Locate the cell with the specified text and output its (x, y) center coordinate. 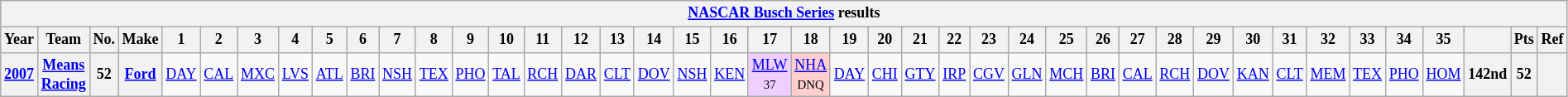
17 (770, 40)
15 (692, 40)
Team (63, 40)
22 (955, 40)
31 (1289, 40)
5 (329, 40)
Year (20, 40)
32 (1328, 40)
CGV (990, 75)
NASCAR Busch Series results (784, 13)
9 (470, 40)
HOM (1443, 75)
GTY (920, 75)
11 (543, 40)
1 (181, 40)
13 (617, 40)
CHI (885, 75)
8 (434, 40)
20 (885, 40)
Pts (1524, 40)
7 (397, 40)
29 (1214, 40)
MXC (258, 75)
28 (1175, 40)
33 (1368, 40)
25 (1067, 40)
10 (506, 40)
24 (1027, 40)
Means Racing (63, 75)
KEN (730, 75)
142nd (1488, 75)
30 (1253, 40)
35 (1443, 40)
14 (654, 40)
19 (849, 40)
27 (1137, 40)
Ref (1552, 40)
NHADNQ (811, 75)
23 (990, 40)
16 (730, 40)
No. (104, 40)
MEM (1328, 75)
6 (362, 40)
GLN (1027, 75)
2 (218, 40)
KAN (1253, 75)
IRP (955, 75)
LVS (295, 75)
12 (581, 40)
MLW37 (770, 75)
34 (1403, 40)
3 (258, 40)
21 (920, 40)
MCH (1067, 75)
Ford (141, 75)
Make (141, 40)
4 (295, 40)
DAR (581, 75)
26 (1104, 40)
ATL (329, 75)
TAL (506, 75)
18 (811, 40)
2007 (20, 75)
